Find where the given text appears and provide that cell's center as [x, y] coordinate. 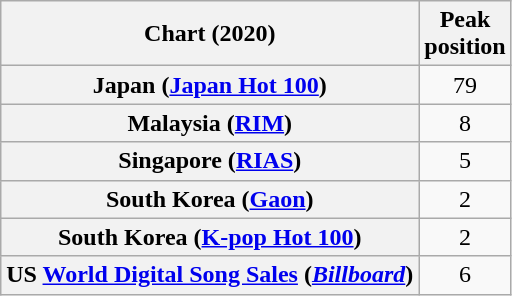
South Korea (K-pop Hot 100) [210, 237]
6 [465, 275]
79 [465, 85]
Malaysia (RIM) [210, 123]
US World Digital Song Sales (Billboard) [210, 275]
Peakposition [465, 34]
Japan (Japan Hot 100) [210, 85]
South Korea (Gaon) [210, 199]
Chart (2020) [210, 34]
5 [465, 161]
8 [465, 123]
Singapore (RIAS) [210, 161]
